Determine the (x, y) coordinate at the center of the cell enclosing the given text.  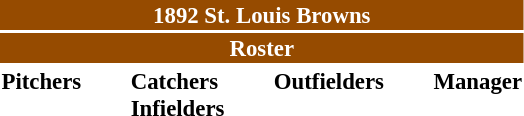
Roster (262, 48)
1892 St. Louis Browns (262, 15)
